Detect which cell encompasses the target text, then output its (X, Y) center coordinate. 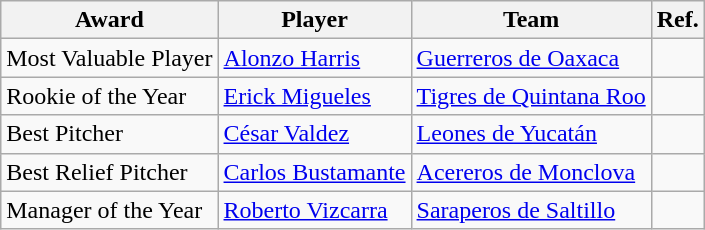
Player (314, 20)
Most Valuable Player (110, 58)
Team (531, 20)
Tigres de Quintana Roo (531, 96)
Award (110, 20)
Manager of the Year (110, 210)
Acereros de Monclova (531, 172)
Best Pitcher (110, 134)
Roberto Vizcarra (314, 210)
Erick Migueles (314, 96)
Alonzo Harris (314, 58)
Guerreros de Oaxaca (531, 58)
Saraperos de Saltillo (531, 210)
Leones de Yucatán (531, 134)
Rookie of the Year (110, 96)
Best Relief Pitcher (110, 172)
Carlos Bustamante (314, 172)
Ref. (678, 20)
César Valdez (314, 134)
